Find where the given text appears and provide that cell's center as [X, Y] coordinate. 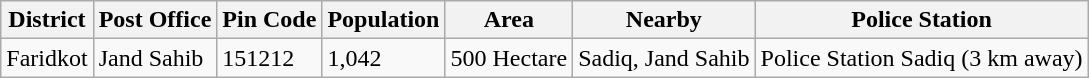
Sadiq, Jand Sahib [664, 58]
District [47, 20]
151212 [270, 58]
Pin Code [270, 20]
Post Office [155, 20]
Jand Sahib [155, 58]
Faridkot [47, 58]
Area [509, 20]
Police Station Sadiq (3 km away) [922, 58]
Nearby [664, 20]
Population [384, 20]
1,042 [384, 58]
500 Hectare [509, 58]
Police Station [922, 20]
